Identify which cell holds the provided text, then report its (x, y) central coordinate. 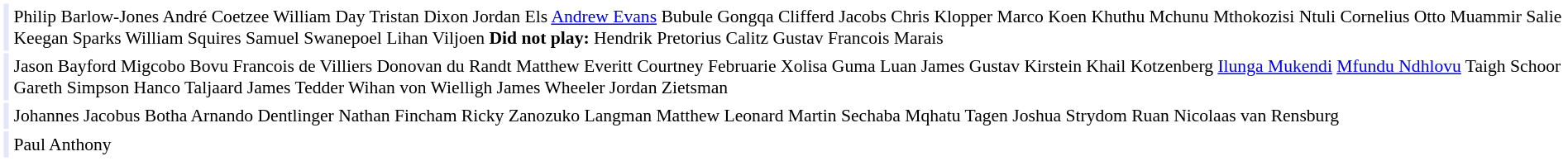
Paul Anthony (788, 144)
